Determine the (x, y) coordinate at the center of the cell enclosing the given text.  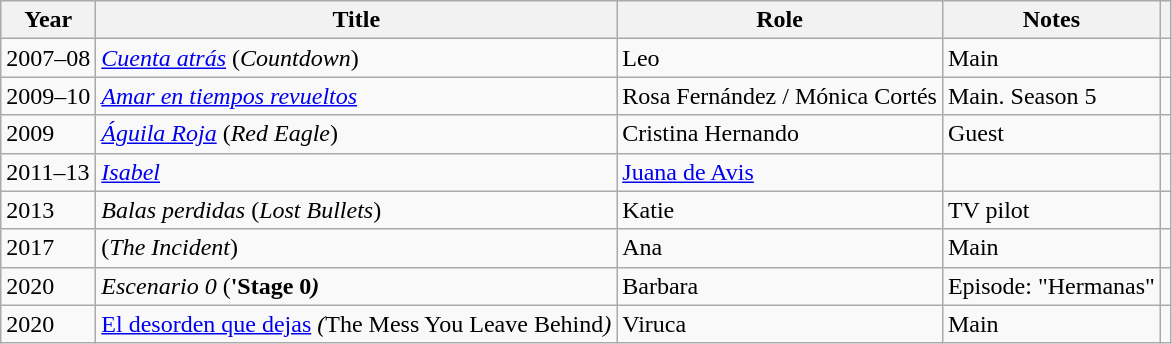
Escenario 0 ('Stage 0) (356, 286)
Isabel (356, 172)
2009–10 (48, 96)
Águila Roja (Red Eagle) (356, 134)
2009 (48, 134)
(The Incident) (356, 248)
Year (48, 20)
Juana de Avis (780, 172)
Guest (1051, 134)
Barbara (780, 286)
Rosa Fernández / Mónica Cortés (780, 96)
2013 (48, 210)
Episode: "Hermanas" (1051, 286)
Main. Season 5 (1051, 96)
Cristina Hernando (780, 134)
Amar en tiempos revueltos (356, 96)
2007–08 (48, 58)
Balas perdidas (Lost Bullets) (356, 210)
2017 (48, 248)
Notes (1051, 20)
El desorden que dejas (The Mess You Leave Behind) (356, 324)
2011–13 (48, 172)
Katie (780, 210)
Viruca (780, 324)
Role (780, 20)
Leo (780, 58)
Cuenta atrás (Countdown) (356, 58)
Ana (780, 248)
TV pilot (1051, 210)
Title (356, 20)
